Provide the (x, y) coordinate of the cell's center where the given text is located.  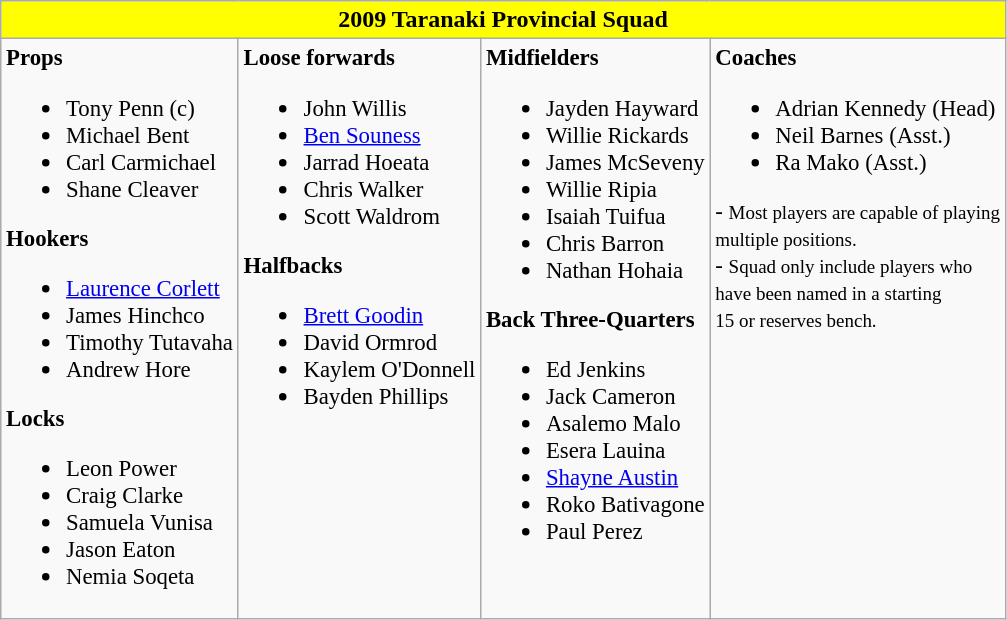
Loose forwardsJohn WillisBen SounessJarrad HoeataChris WalkerScott WaldromHalfbacksBrett GoodinDavid OrmrodKaylem O'DonnellBayden Phillips (359, 328)
2009 Taranaki Provincial Squad (504, 20)
